Find where the given text appears and provide that cell's center as (x, y) coordinate. 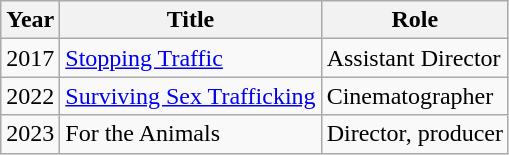
2017 (30, 58)
Director, producer (414, 134)
Stopping Traffic (190, 58)
Assistant Director (414, 58)
2022 (30, 96)
Role (414, 20)
For the Animals (190, 134)
Cinematographer (414, 96)
Title (190, 20)
Surviving Sex Trafficking (190, 96)
Year (30, 20)
2023 (30, 134)
